Scan for the cell matching the given text and deliver its (X, Y) coordinate at center. 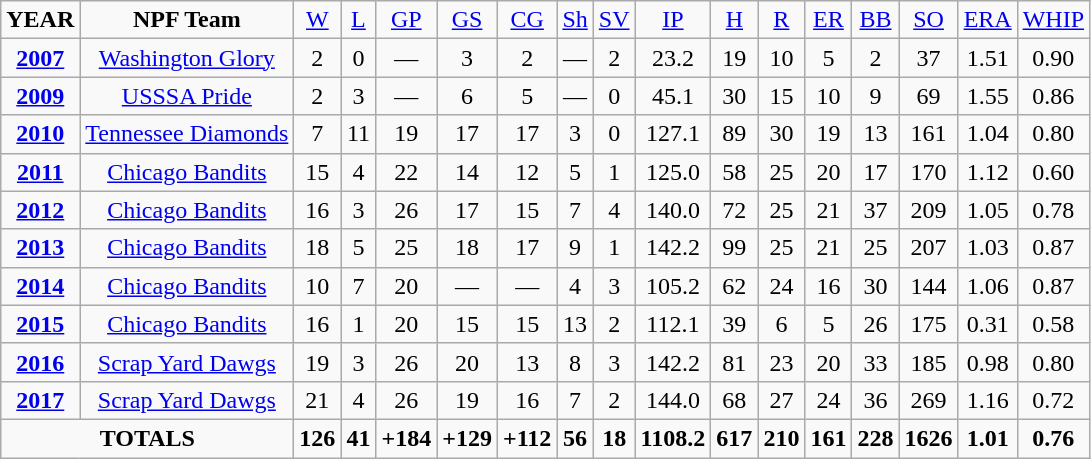
89 (734, 134)
36 (876, 400)
2009 (40, 96)
H (734, 20)
ERA (988, 20)
22 (406, 172)
1.03 (988, 248)
2015 (40, 324)
0.98 (988, 362)
SO (928, 20)
1.04 (988, 134)
USSSA Pride (187, 96)
12 (526, 172)
126 (318, 438)
27 (782, 400)
175 (928, 324)
Sh (575, 20)
CG (526, 20)
0.76 (1053, 438)
209 (928, 210)
23 (782, 362)
1.16 (988, 400)
33 (876, 362)
617 (734, 438)
+184 (406, 438)
72 (734, 210)
0.78 (1053, 210)
1.06 (988, 286)
GS (468, 20)
IP (673, 20)
TOTALS (148, 438)
140.0 (673, 210)
1.01 (988, 438)
2016 (40, 362)
Washington Glory (187, 58)
41 (358, 438)
1108.2 (673, 438)
1.05 (988, 210)
YEAR (40, 20)
144.0 (673, 400)
Tennessee Diamonds (187, 134)
1626 (928, 438)
144 (928, 286)
W (318, 20)
SV (614, 20)
BB (876, 20)
8 (575, 362)
1.12 (988, 172)
2017 (40, 400)
0.90 (1053, 58)
WHIP (1053, 20)
58 (734, 172)
23.2 (673, 58)
228 (876, 438)
81 (734, 362)
2012 (40, 210)
112.1 (673, 324)
L (358, 20)
68 (734, 400)
99 (734, 248)
1.51 (988, 58)
2007 (40, 58)
105.2 (673, 286)
0.72 (1053, 400)
0.31 (988, 324)
2010 (40, 134)
0.60 (1053, 172)
185 (928, 362)
ER (828, 20)
127.1 (673, 134)
2013 (40, 248)
0.58 (1053, 324)
14 (468, 172)
2011 (40, 172)
0.86 (1053, 96)
56 (575, 438)
39 (734, 324)
125.0 (673, 172)
210 (782, 438)
GP (406, 20)
62 (734, 286)
269 (928, 400)
69 (928, 96)
45.1 (673, 96)
2014 (40, 286)
1.55 (988, 96)
11 (358, 134)
170 (928, 172)
+112 (526, 438)
207 (928, 248)
+129 (468, 438)
NPF Team (187, 20)
R (782, 20)
